Capture the cell that displays the provided text and extract its [X, Y] central coordinate. 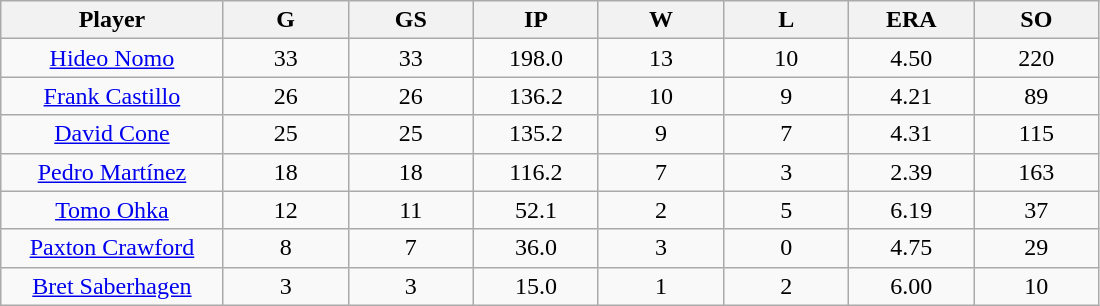
2.39 [912, 172]
4.31 [912, 134]
IP [536, 20]
David Cone [112, 134]
4.21 [912, 96]
198.0 [536, 58]
Paxton Crawford [112, 248]
15.0 [536, 286]
11 [410, 210]
ERA [912, 20]
0 [786, 248]
SO [1036, 20]
136.2 [536, 96]
L [786, 20]
GS [410, 20]
5 [786, 210]
4.75 [912, 248]
8 [286, 248]
89 [1036, 96]
6.00 [912, 286]
Pedro Martínez [112, 172]
220 [1036, 58]
4.50 [912, 58]
116.2 [536, 172]
13 [660, 58]
1 [660, 286]
29 [1036, 248]
135.2 [536, 134]
163 [1036, 172]
Bret Saberhagen [112, 286]
52.1 [536, 210]
6.19 [912, 210]
G [286, 20]
Player [112, 20]
W [660, 20]
36.0 [536, 248]
12 [286, 210]
Tomo Ohka [112, 210]
Hideo Nomo [112, 58]
Frank Castillo [112, 96]
115 [1036, 134]
37 [1036, 210]
